Pinpoint the cell where the given text exists, returning its [x, y] midpoint coordinate. 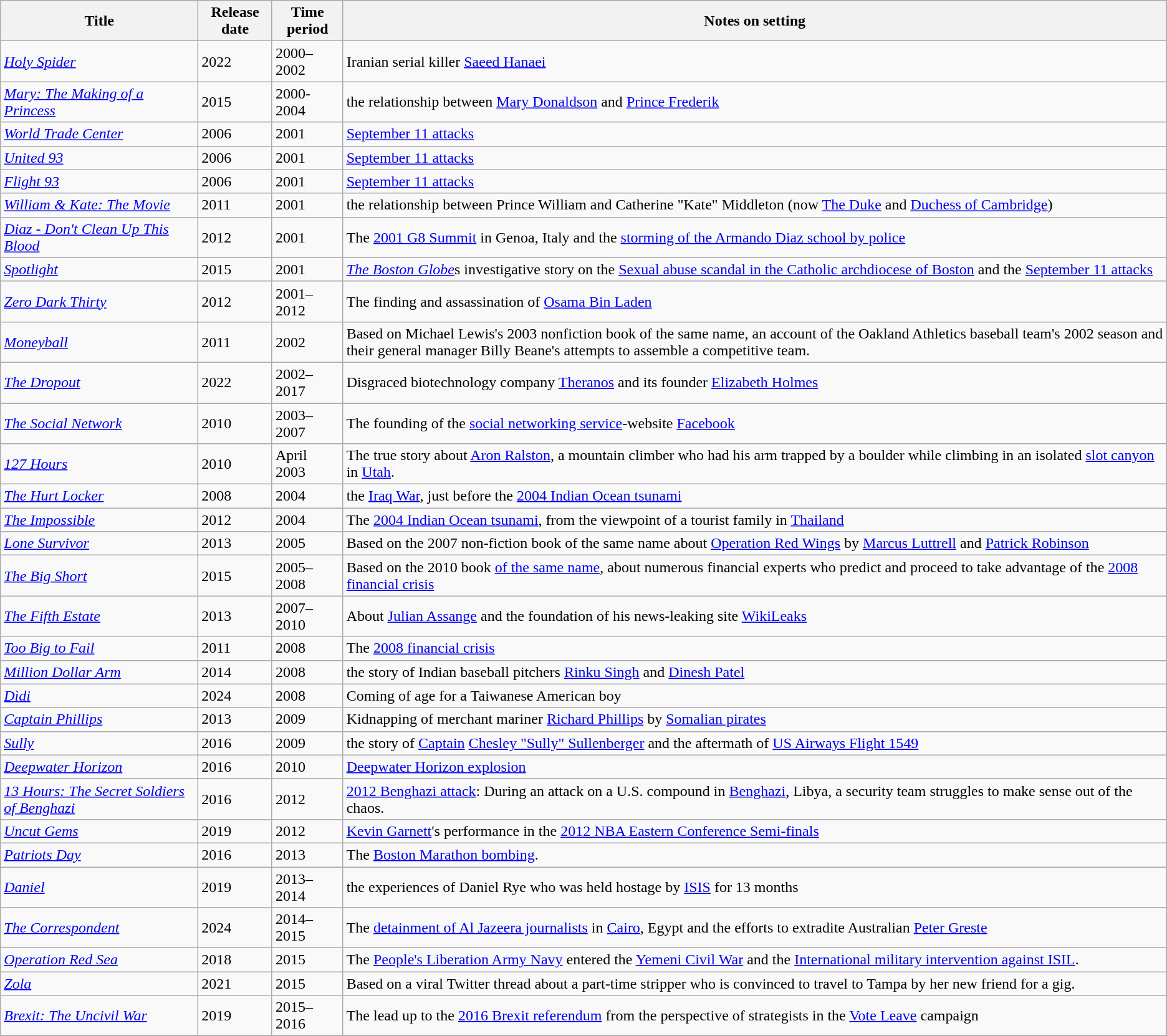
The People's Liberation Army Navy entered the Yemeni Civil War and the International military intervention against ISIL. [754, 960]
Lone Survivor [100, 544]
the story of Captain Chesley "Sully" Sullenberger and the aftermath of US Airways Flight 1549 [754, 743]
United 93 [100, 158]
the story of Indian baseball pitchers Rinku Singh and Dinesh Patel [754, 672]
2001–2012 [307, 302]
The finding and assassination of Osama Bin Laden [754, 302]
Coming of age for a Taiwanese American boy [754, 696]
Title [100, 21]
Notes on setting [754, 21]
the relationship between Prince William and Catherine "Kate" Middleton (now The Duke and Duchess of Cambridge) [754, 205]
About Julian Assange and the foundation of his news-leaking site WikiLeaks [754, 616]
the experiences of Daniel Rye who was held hostage by ISIS for 13 months [754, 886]
Disgraced biotechnology company Theranos and its founder Elizabeth Holmes [754, 383]
2014–2015 [307, 928]
The Big Short [100, 576]
Zola [100, 984]
The Hurt Locker [100, 496]
Brexit: The Uncivil War [100, 1016]
2013–2014 [307, 886]
Based on the 2007 non-fiction book of the same name about Operation Red Wings by Marcus Luttrell and Patrick Robinson [754, 544]
Release date [236, 21]
The lead up to the 2016 Brexit referendum from the perspective of strategists in the Vote Leave campaign [754, 1016]
The 2008 financial crisis [754, 648]
2014 [236, 672]
The Boston Globes investigative story on the Sexual abuse scandal in the Catholic archdiocese of Boston and the September 11 attacks [754, 269]
April 2003 [307, 464]
Diaz - Don't Clean Up This Blood [100, 237]
2015–2016 [307, 1016]
Patriots Day [100, 855]
2000-2004 [307, 102]
2005 [307, 544]
Sully [100, 743]
Captain Phillips [100, 719]
The 2004 Indian Ocean tsunami, from the viewpoint of a tourist family in Thailand [754, 520]
2000–2002 [307, 61]
2018 [236, 960]
Daniel [100, 886]
the relationship between Mary Donaldson and Prince Frederik [754, 102]
The Correspondent [100, 928]
2003–2007 [307, 423]
Deepwater Horizon explosion [754, 767]
Based on a viral Twitter thread about a part-time stripper who is convinced to travel to Tampa by her new friend for a gig. [754, 984]
World Trade Center [100, 134]
Holy Spider [100, 61]
127 Hours [100, 464]
The Fifth Estate [100, 616]
13 Hours: The Secret Soldiers of Benghazi [100, 799]
The Impossible [100, 520]
Operation Red Sea [100, 960]
Kidnapping of merchant mariner Richard Phillips by Somalian pirates [754, 719]
Mary: The Making of a Princess [100, 102]
The true story about Aron Ralston, a mountain climber who had his arm trapped by a boulder while climbing in an isolated slot canyon in Utah. [754, 464]
Spotlight [100, 269]
Uncut Gems [100, 831]
2002–2017 [307, 383]
Deepwater Horizon [100, 767]
Zero Dark Thirty [100, 302]
Time period [307, 21]
The Boston Marathon bombing. [754, 855]
The detainment of Al Jazeera journalists in Cairo, Egypt and the efforts to extradite Australian Peter Greste [754, 928]
The founding of the social networking service-website Facebook [754, 423]
2002 [307, 342]
The 2001 G8 Summit in Genoa, Italy and the storming of the Armando Diaz school by police [754, 237]
2005–2008 [307, 576]
2021 [236, 984]
2012 Benghazi attack: During an attack on a U.S. compound in Benghazi, Libya, a security team struggles to make sense out of the chaos. [754, 799]
Dìdi [100, 696]
the Iraq War, just before the 2004 Indian Ocean tsunami [754, 496]
The Social Network [100, 423]
Flight 93 [100, 181]
Kevin Garnett's performance in the 2012 NBA Eastern Conference Semi-finals [754, 831]
Too Big to Fail [100, 648]
Million Dollar Arm [100, 672]
Iranian serial killer Saeed Hanaei [754, 61]
William & Kate: The Movie [100, 205]
2007–2010 [307, 616]
Moneyball [100, 342]
The Dropout [100, 383]
Based on the 2010 book of the same name, about numerous financial experts who predict and proceed to take advantage of the 2008 financial crisis [754, 576]
